Determine the (x, y) coordinate at the center of the cell enclosing the given text.  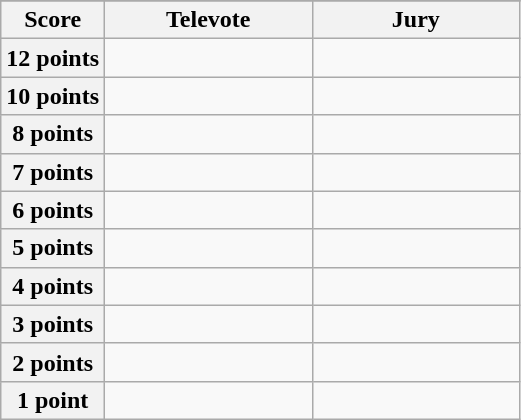
7 points (53, 172)
8 points (53, 134)
4 points (53, 286)
2 points (53, 362)
3 points (53, 324)
5 points (53, 248)
Score (53, 20)
12 points (53, 58)
10 points (53, 96)
Televote (209, 20)
6 points (53, 210)
1 point (53, 400)
Jury (416, 20)
